Return (X, Y) of the center of cell containing provided text 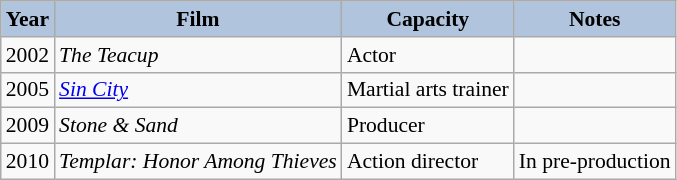
Sin City (198, 90)
Stone & Sand (198, 126)
Templar: Honor Among Thieves (198, 162)
2005 (28, 90)
Notes (595, 19)
In pre-production (595, 162)
2010 (28, 162)
Action director (428, 162)
Martial arts trainer (428, 90)
Year (28, 19)
The Teacup (198, 55)
Actor (428, 55)
Producer (428, 126)
Capacity (428, 19)
Film (198, 19)
2009 (28, 126)
2002 (28, 55)
